Return the (X, Y) coordinate for the center point of the cell that contains the specified text.  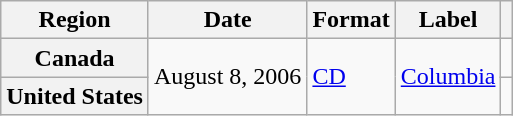
Region (75, 20)
CD (351, 77)
United States (75, 96)
August 8, 2006 (227, 77)
Columbia (448, 77)
Label (448, 20)
Format (351, 20)
Canada (75, 58)
Date (227, 20)
